Detect which cell encompasses the target text, then output its (X, Y) center coordinate. 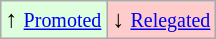
↑ Promoted (54, 20)
↓ Relegated (162, 20)
